For the text-containing cell, return its midpoint in (X, Y) coordinate format. 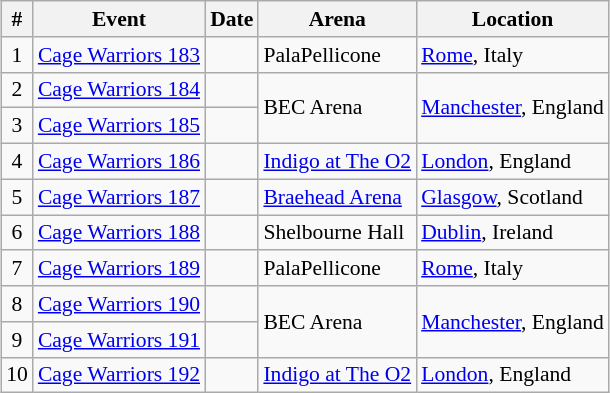
Cage Warriors 192 (119, 375)
Cage Warriors 190 (119, 304)
Arena (337, 19)
6 (17, 233)
Cage Warriors 187 (119, 197)
Glasgow, Scotland (512, 197)
9 (17, 340)
Cage Warriors 191 (119, 340)
Location (512, 19)
Cage Warriors 188 (119, 233)
Event (119, 19)
# (17, 19)
Cage Warriors 184 (119, 90)
Cage Warriors 189 (119, 269)
Cage Warriors 186 (119, 162)
8 (17, 304)
3 (17, 126)
10 (17, 375)
2 (17, 90)
4 (17, 162)
Date (232, 19)
5 (17, 197)
1 (17, 55)
Cage Warriors 183 (119, 55)
Dublin, Ireland (512, 233)
Braehead Arena (337, 197)
7 (17, 269)
Shelbourne Hall (337, 233)
Cage Warriors 185 (119, 126)
